For the text-containing cell, return its midpoint in (X, Y) coordinate format. 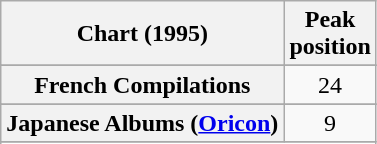
Peakposition (330, 34)
French Compilations (142, 85)
Chart (1995) (142, 34)
9 (330, 123)
24 (330, 85)
Japanese Albums (Oricon) (142, 123)
